Return (X, Y) of the center of cell containing provided text 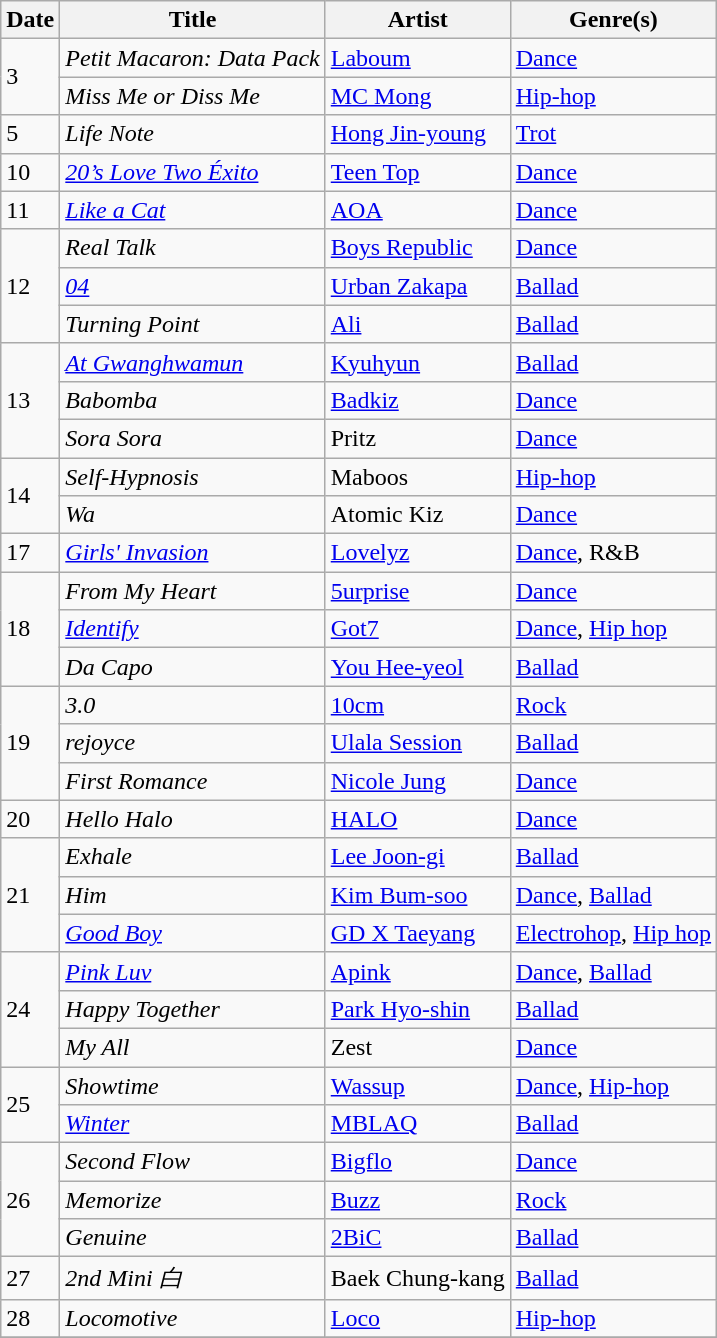
Showtime (192, 1085)
Bigflo (418, 1162)
24 (30, 1009)
Exhale (192, 857)
Babomba (192, 400)
Him (192, 895)
5urprise (418, 591)
19 (30, 743)
10cm (418, 705)
Sora Sora (192, 438)
5 (30, 134)
Ali (418, 324)
Wassup (418, 1085)
Self-Hypnosis (192, 477)
Atomic Kiz (418, 515)
10 (30, 172)
Happy Together (192, 1009)
13 (30, 400)
17 (30, 553)
Kyuhyun (418, 362)
Wa (192, 515)
Date (30, 20)
12 (30, 286)
My All (192, 1047)
AOA (418, 210)
Miss Me or Diss Me (192, 96)
Zest (418, 1047)
Ulala Session (418, 743)
Electrohop, Hip hop (613, 933)
MC Mong (418, 96)
2nd Mini 白 (192, 1278)
Da Capo (192, 667)
Laboum (418, 58)
Title (192, 20)
20 (30, 819)
Hong Jin-young (418, 134)
25 (30, 1104)
rejoyce (192, 743)
11 (30, 210)
14 (30, 496)
GD X Taeyang (418, 933)
MBLAQ (418, 1124)
Winter (192, 1124)
Park Hyo-shin (418, 1009)
Nicole Jung (418, 781)
First Romance (192, 781)
Girls' Invasion (192, 553)
Life Note (192, 134)
Memorize (192, 1200)
2BiC (418, 1238)
3 (30, 77)
Teen Top (418, 172)
Lee Joon-gi (418, 857)
Petit Macaron: Data Pack (192, 58)
You Hee-yeol (418, 667)
Pink Luv (192, 971)
Loco (418, 1318)
Badkiz (418, 400)
Hello Halo (192, 819)
20’s Love Two Éxito (192, 172)
18 (30, 629)
Good Boy (192, 933)
At Gwanghwamun (192, 362)
HALO (418, 819)
Maboos (418, 477)
Dance, Hip hop (613, 629)
Identify (192, 629)
Trot (613, 134)
Artist (418, 20)
Lovelyz (418, 553)
21 (30, 895)
Second Flow (192, 1162)
Real Talk (192, 248)
Dance, R&B (613, 553)
Turning Point (192, 324)
Got7 (418, 629)
26 (30, 1200)
Boys Republic (418, 248)
Urban Zakapa (418, 286)
Baek Chung-kang (418, 1278)
Like a Cat (192, 210)
From My Heart (192, 591)
04 (192, 286)
Locomotive (192, 1318)
28 (30, 1318)
Buzz (418, 1200)
Apink (418, 971)
Dance, Hip-hop (613, 1085)
Genuine (192, 1238)
3.0 (192, 705)
27 (30, 1278)
Kim Bum-soo (418, 895)
Pritz (418, 438)
Genre(s) (613, 20)
